Search for the cell housing the specified text and yield its [x, y] center coordinate. 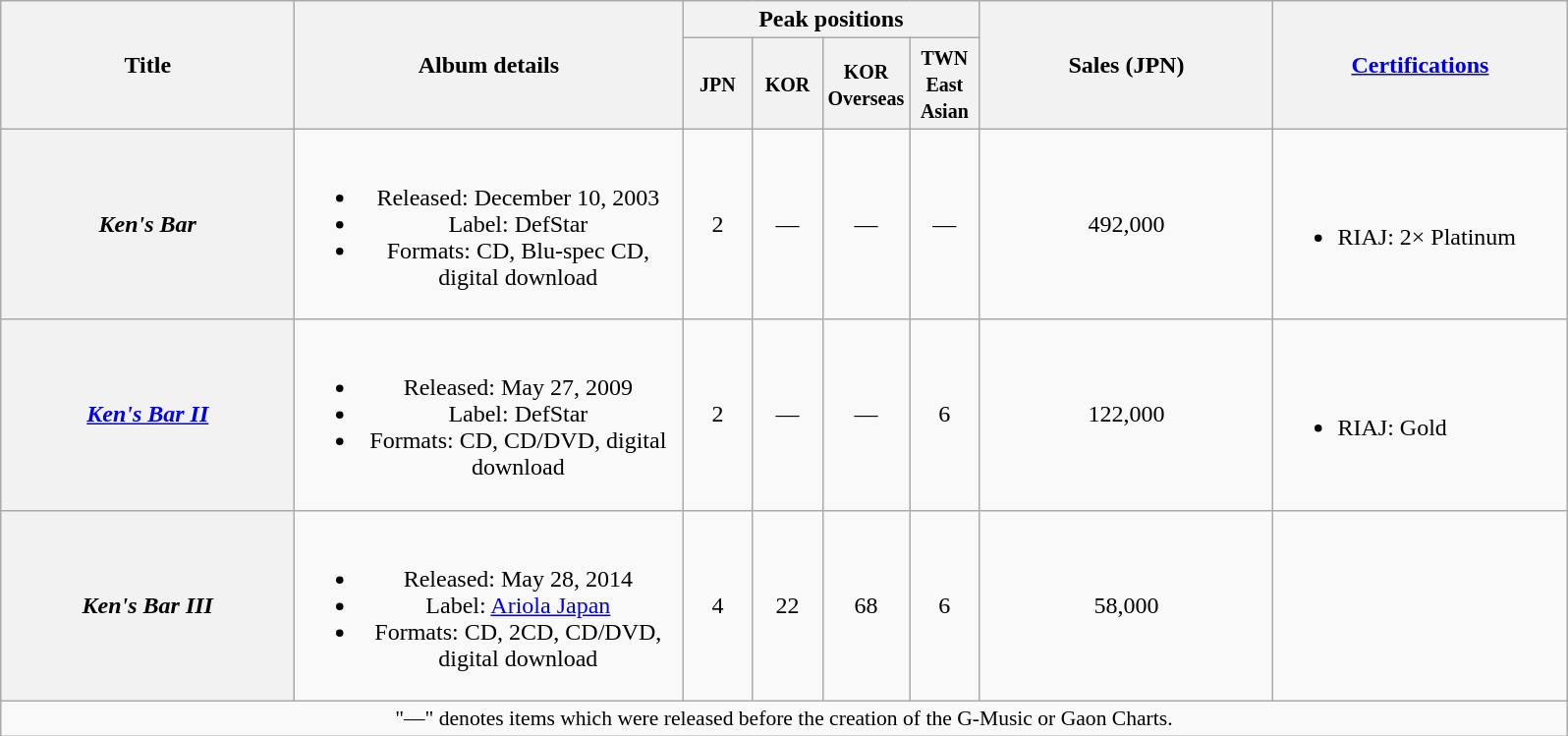
58,000 [1126, 605]
KOROverseas [867, 84]
Album details [489, 65]
Released: May 27, 2009Label: DefStarFormats: CD, CD/DVD, digital download [489, 415]
122,000 [1126, 415]
Sales (JPN) [1126, 65]
"—" denotes items which were released before the creation of the G-Music or Gaon Charts. [784, 718]
RIAJ: 2× Platinum [1421, 224]
TWN East Asian [945, 84]
492,000 [1126, 224]
Ken's Bar III [147, 605]
Ken's Bar II [147, 415]
JPN [717, 84]
68 [867, 605]
Ken's Bar [147, 224]
Released: May 28, 2014Label: Ariola JapanFormats: CD, 2CD, CD/DVD, digital download [489, 605]
Certifications [1421, 65]
KOR [788, 84]
22 [788, 605]
Title [147, 65]
4 [717, 605]
RIAJ: Gold [1421, 415]
Peak positions [831, 20]
Released: December 10, 2003Label: DefStarFormats: CD, Blu-spec CD, digital download [489, 224]
